Detect which cell encompasses the target text, then output its [X, Y] center coordinate. 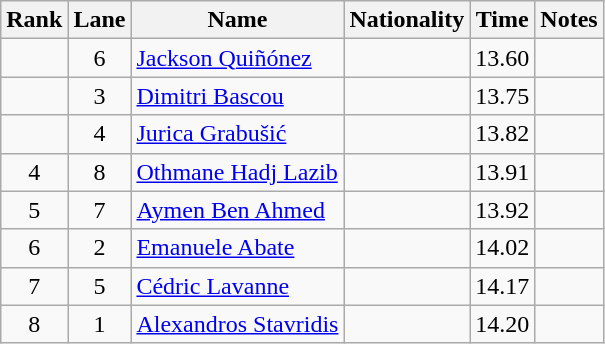
14.20 [502, 324]
Emanuele Abate [238, 248]
Othmane Hadj Lazib [238, 172]
Jurica Grabušić [238, 134]
Notes [569, 20]
13.75 [502, 96]
14.02 [502, 248]
1 [100, 324]
Jackson Quiñónez [238, 58]
Nationality [407, 20]
3 [100, 96]
Alexandros Stavridis [238, 324]
13.60 [502, 58]
Name [238, 20]
13.92 [502, 210]
13.91 [502, 172]
Cédric Lavanne [238, 286]
Dimitri Bascou [238, 96]
2 [100, 248]
13.82 [502, 134]
Lane [100, 20]
14.17 [502, 286]
Rank [34, 20]
Time [502, 20]
Aymen Ben Ahmed [238, 210]
